Detect which cell encompasses the target text, then output its [X, Y] center coordinate. 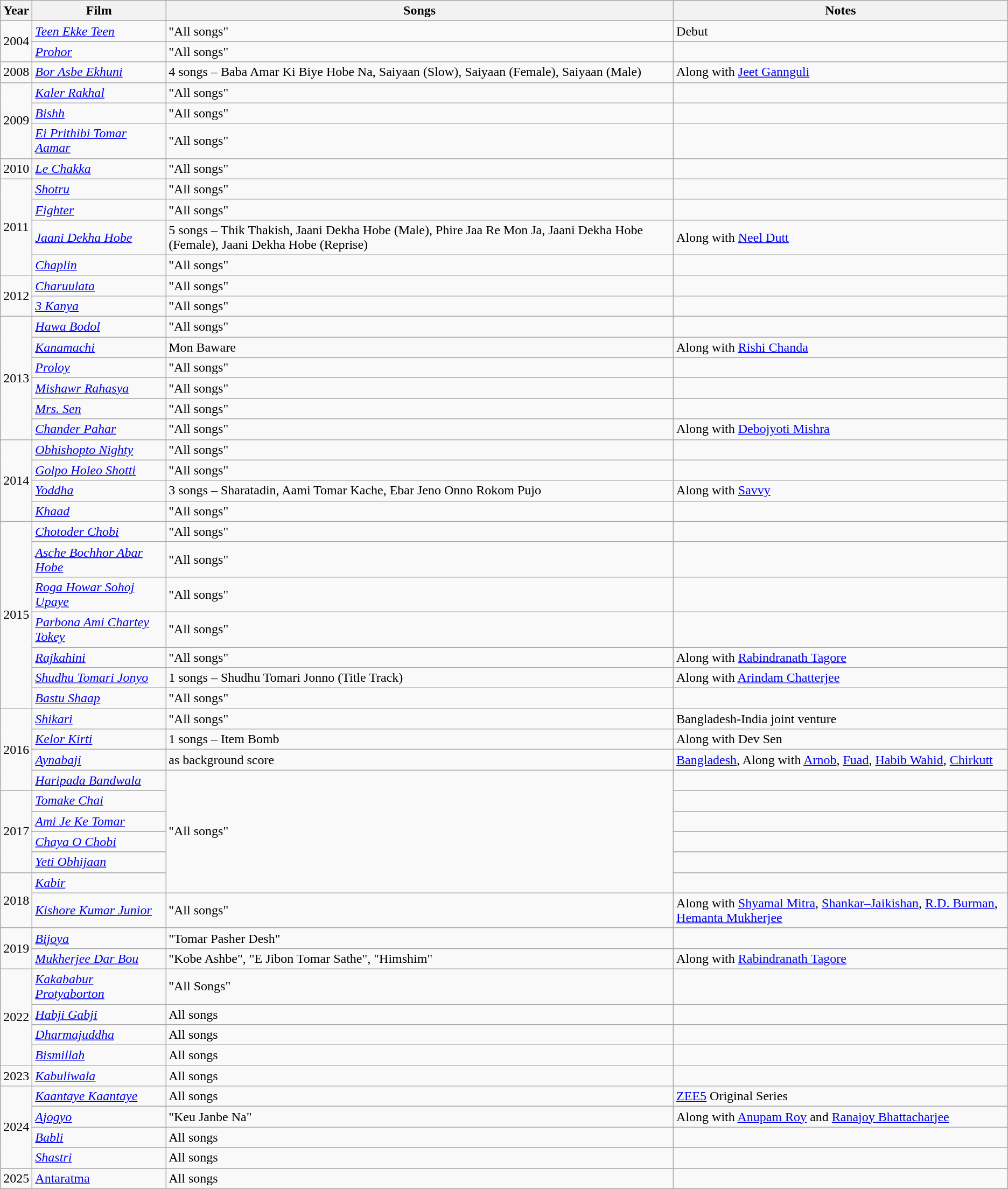
Obhishopto Nighty [99, 450]
2018 [16, 900]
Kakababur Protyaborton [99, 987]
Proloy [99, 368]
5 songs – Thik Thakish, Jaani Dekha Hobe (Male), Phire Jaa Re Mon Ja, Jaani Dekha Hobe (Female), Jaani Dekha Hobe (Reprise) [420, 237]
Golpo Holeo Shotti [99, 470]
2022 [16, 1017]
Along with Arindam Chatterjee [841, 678]
Haripada Bandwala [99, 780]
Asche Bochhor Abar Hobe [99, 559]
Kanamachi [99, 347]
2009 [16, 121]
Jaani Dekha Hobe [99, 237]
2012 [16, 296]
Shotru [99, 189]
2017 [16, 831]
Yoddha [99, 491]
Songs [420, 11]
2010 [16, 169]
Along with Rishi Chanda [841, 347]
2016 [16, 750]
Bishh [99, 113]
Aynabaji [99, 760]
3 songs – Sharatadin, Aami Tomar Kache, Ebar Jeno Onno Rokom Pujo [420, 491]
2008 [16, 72]
Kaantaye Kaantaye [99, 1096]
Ajogyo [99, 1117]
Kabir [99, 883]
Bangladesh, Along with Arnob, Fuad, Habib Wahid, Chirkutt [841, 760]
Along with Debojyoti Mishra [841, 429]
Year [16, 11]
Bastu Shaap [99, 698]
2023 [16, 1076]
4 songs – Baba Amar Ki Biye Hobe Na, Saiyaan (Slow), Saiyaan (Female), Saiyaan (Male) [420, 72]
Along with Anupam Roy and Ranajoy Bhattacharjee [841, 1117]
Bangladesh-India joint venture [841, 719]
Shikari [99, 719]
Chaplin [99, 265]
ZEE5 Original Series [841, 1096]
Bijoya [99, 938]
Yeti Obhijaan [99, 862]
Debut [841, 31]
Tomake Chai [99, 801]
3 Kanya [99, 306]
Along with Savvy [841, 491]
Chotoder Chobi [99, 531]
"Kobe Ashbe", "E Jibon Tomar Sathe", "Himshim" [420, 959]
Hawa Bodol [99, 327]
Antaratma [99, 1178]
Teen Ekke Teen [99, 31]
1 songs – Item Bomb [420, 739]
2019 [16, 948]
"Tomar Pasher Desh" [420, 938]
2013 [16, 378]
2011 [16, 227]
Kelor Kirti [99, 739]
Mon Baware [420, 347]
2025 [16, 1178]
Bismillah [99, 1055]
Ami Je Ke Tomar [99, 821]
Parbona Ami Chartey Tokey [99, 629]
Bor Asbe Ekhuni [99, 72]
Along with Jeet Gannguli [841, 72]
Khaad [99, 511]
2014 [16, 480]
Habji Gabji [99, 1014]
Film [99, 11]
Mukherjee Dar Bou [99, 959]
Prohor [99, 52]
Ei Prithibi Tomar Aamar [99, 141]
1 songs – Shudhu Tomari Jonno (Title Track) [420, 678]
Along with Dev Sen [841, 739]
Kabuliwala [99, 1076]
Kaler Rakhal [99, 93]
"All Songs" [420, 987]
Kishore Kumar Junior [99, 910]
Fighter [99, 209]
Along with Neel Dutt [841, 237]
2004 [16, 41]
Dharmajuddha [99, 1035]
Rajkahini [99, 658]
"Keu Janbe Na" [420, 1117]
2024 [16, 1127]
Chander Pahar [99, 429]
Babli [99, 1137]
Mrs. Sen [99, 409]
Shudhu Tomari Jonyo [99, 678]
Notes [841, 11]
2015 [16, 615]
Chaya O Chobi [99, 842]
Mishawr Rahasya [99, 388]
Le Chakka [99, 169]
Charuulata [99, 286]
Shastri [99, 1158]
Roga Howar Sohoj Upaye [99, 594]
as background score [420, 760]
Along with Shyamal Mitra, Shankar–Jaikishan, R.D. Burman, Hemanta Mukherjee [841, 910]
